Identify which cell holds the provided text, then report its (x, y) central coordinate. 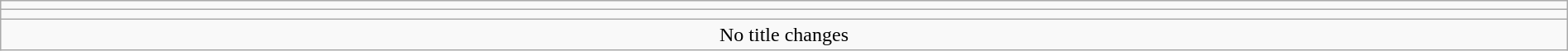
No title changes (784, 35)
